Pinpoint the cell where the given text exists, returning its [x, y] midpoint coordinate. 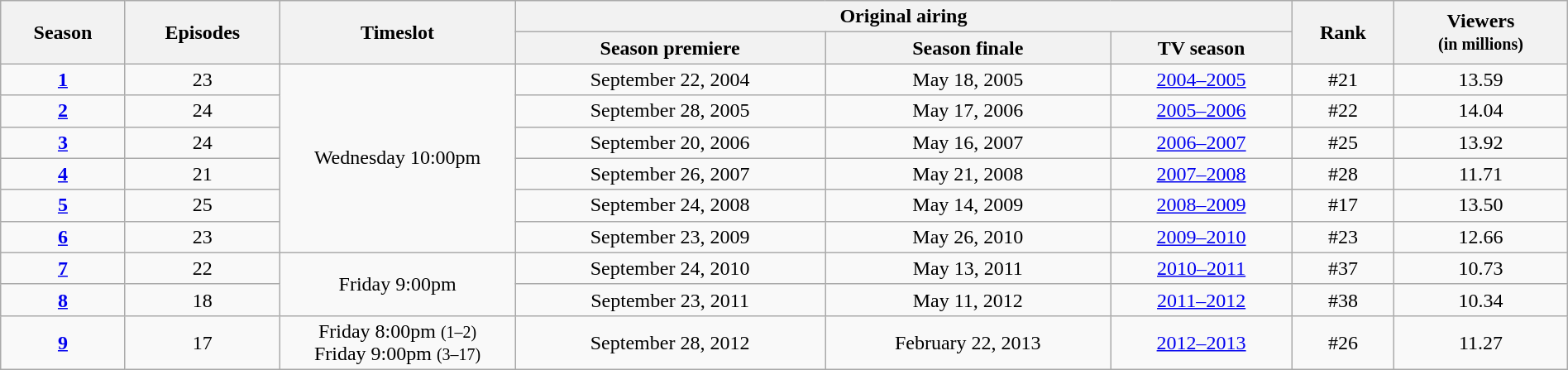
September 23, 2009 [670, 237]
2007–2008 [1201, 174]
#28 [1343, 174]
TV season [1201, 48]
Timeslot [397, 32]
Friday 8:00pm (1–2)Friday 9:00pm (3–17) [397, 343]
May 11, 2012 [968, 300]
4 [63, 174]
18 [202, 300]
September 20, 2006 [670, 142]
9 [63, 343]
2 [63, 111]
13.92 [1481, 142]
Season [63, 32]
2009–2010 [1201, 237]
Season finale [968, 48]
11.27 [1481, 343]
#23 [1343, 237]
May 14, 2009 [968, 205]
#17 [1343, 205]
12.66 [1481, 237]
September 24, 2010 [670, 268]
#37 [1343, 268]
7 [63, 268]
September 24, 2008 [670, 205]
2012–2013 [1201, 343]
13.59 [1481, 79]
10.73 [1481, 268]
2006–2007 [1201, 142]
Original airing [904, 17]
#22 [1343, 111]
#38 [1343, 300]
2008–2009 [1201, 205]
Rank [1343, 32]
2004–2005 [1201, 79]
May 16, 2007 [968, 142]
September 26, 2007 [670, 174]
#21 [1343, 79]
Episodes [202, 32]
6 [63, 237]
17 [202, 343]
13.50 [1481, 205]
Season premiere [670, 48]
2011–2012 [1201, 300]
May 26, 2010 [968, 237]
September 28, 2005 [670, 111]
February 22, 2013 [968, 343]
Friday 9:00pm [397, 284]
22 [202, 268]
Wednesday 10:00pm [397, 158]
25 [202, 205]
September 22, 2004 [670, 79]
8 [63, 300]
21 [202, 174]
2010–2011 [1201, 268]
2005–2006 [1201, 111]
September 23, 2011 [670, 300]
May 13, 2011 [968, 268]
#26 [1343, 343]
14.04 [1481, 111]
Viewers(in millions) [1481, 32]
3 [63, 142]
September 28, 2012 [670, 343]
May 21, 2008 [968, 174]
10.34 [1481, 300]
11.71 [1481, 174]
May 18, 2005 [968, 79]
May 17, 2006 [968, 111]
5 [63, 205]
1 [63, 79]
#25 [1343, 142]
